Return the [X, Y] coordinate for the center point of the cell that contains the specified text.  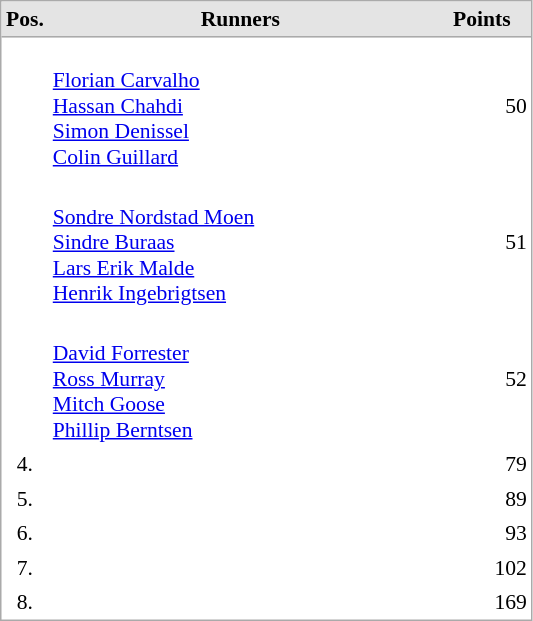
89 [482, 499]
93 [482, 533]
6. [26, 533]
David Forrester Ross Murray Mitch Goose Phillip Berntsen [240, 378]
50 [482, 106]
5. [26, 499]
Pos. [26, 20]
8. [26, 602]
4. [26, 464]
51 [482, 242]
79 [482, 464]
Sondre Nordstad Moen Sindre Buraas Lars Erik Malde Henrik Ingebrigtsen [240, 242]
7. [26, 567]
Florian Carvalho Hassan Chahdi Simon Denissel Colin Guillard [240, 106]
169 [482, 602]
102 [482, 567]
Runners [240, 20]
Points [482, 20]
52 [482, 378]
